Return the [x, y] coordinate for the center point of the cell that contains the specified text.  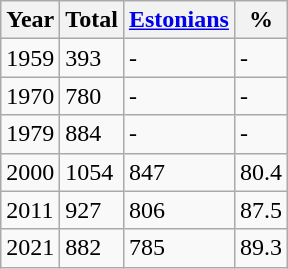
Year [30, 20]
847 [178, 172]
780 [92, 96]
2021 [30, 248]
% [260, 20]
1959 [30, 58]
785 [178, 248]
2000 [30, 172]
2011 [30, 210]
1054 [92, 172]
882 [92, 248]
884 [92, 134]
89.3 [260, 248]
87.5 [260, 210]
806 [178, 210]
80.4 [260, 172]
1979 [30, 134]
Estonians [178, 20]
Total [92, 20]
927 [92, 210]
1970 [30, 96]
393 [92, 58]
